Provide the [x, y] coordinate of the cell's center where the given text is located.  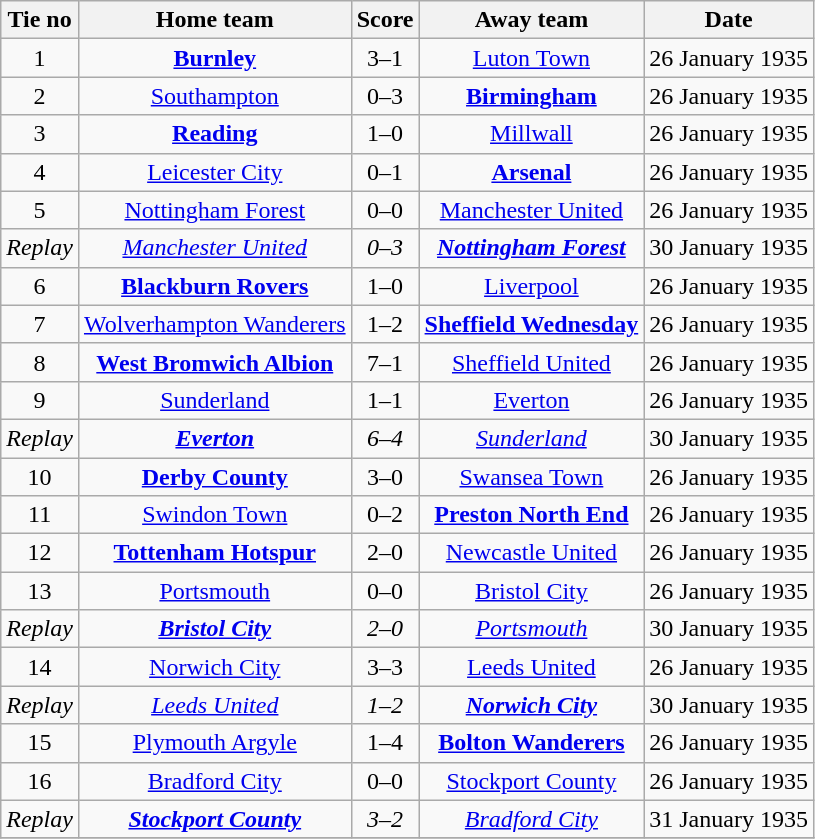
9 [40, 400]
Swansea Town [532, 477]
Reading [214, 134]
Burnley [214, 58]
Newcastle United [532, 553]
Derby County [214, 477]
11 [40, 515]
Wolverhampton Wanderers [214, 324]
Southampton [214, 96]
12 [40, 553]
6 [40, 286]
Leicester City [214, 172]
3 [40, 134]
3–0 [385, 477]
14 [40, 667]
1–1 [385, 400]
Luton Town [532, 58]
Preston North End [532, 515]
Birmingham [532, 96]
15 [40, 743]
13 [40, 591]
Sheffield Wednesday [532, 324]
8 [40, 362]
Date [729, 20]
Swindon Town [214, 515]
6–4 [385, 438]
5 [40, 210]
0–1 [385, 172]
Arsenal [532, 172]
3–3 [385, 667]
Blackburn Rovers [214, 286]
10 [40, 477]
West Bromwich Albion [214, 362]
1–4 [385, 743]
3–1 [385, 58]
3–2 [385, 819]
Liverpool [532, 286]
Away team [532, 20]
0–2 [385, 515]
7–1 [385, 362]
Plymouth Argyle [214, 743]
2 [40, 96]
16 [40, 781]
Home team [214, 20]
31 January 1935 [729, 819]
Tie no [40, 20]
Tottenham Hotspur [214, 553]
7 [40, 324]
Score [385, 20]
Millwall [532, 134]
1 [40, 58]
4 [40, 172]
Bolton Wanderers [532, 743]
Sheffield United [532, 362]
